Determine the (x, y) coordinate at the center of the cell enclosing the given text.  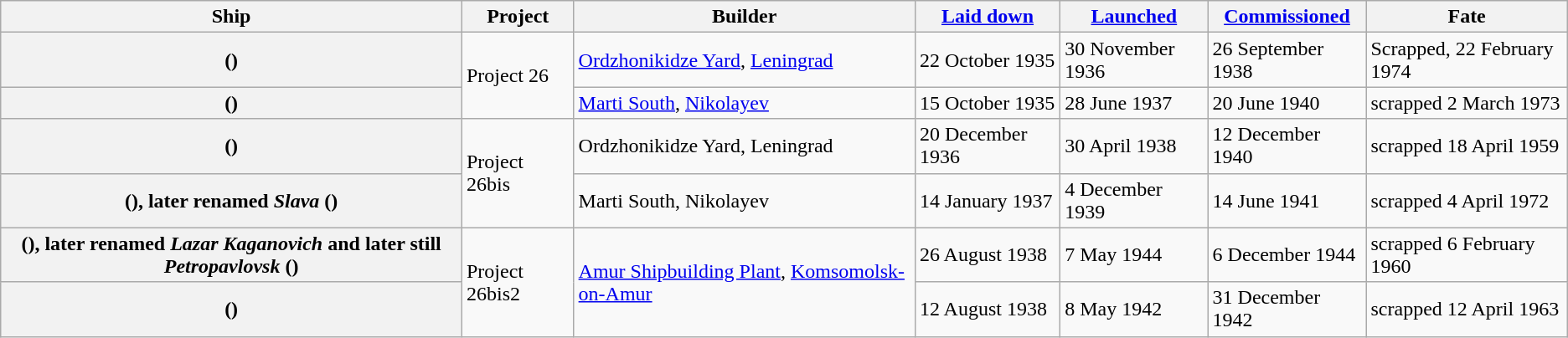
26 August 1938 (987, 254)
12 December 1940 (1287, 146)
Project 26 (518, 75)
30 April 1938 (1134, 146)
Amur Shipbuilding Plant, Komsomolsk-on-Amur (744, 282)
20 June 1940 (1287, 103)
scrapped 4 April 1972 (1467, 201)
scrapped 18 April 1959 (1467, 146)
Scrapped, 22 February 1974 (1467, 60)
Fate (1467, 17)
(), later renamed Lazar Kaganovich and later still Petropavlovsk () (231, 254)
15 October 1935 (987, 103)
14 January 1937 (987, 201)
22 October 1935 (987, 60)
28 June 1937 (1134, 103)
scrapped 2 March 1973 (1467, 103)
Project 26bis (518, 173)
Commissioned (1287, 17)
8 May 1942 (1134, 310)
7 May 1944 (1134, 254)
6 December 1944 (1287, 254)
scrapped 12 April 1963 (1467, 310)
20 December 1936 (987, 146)
12 August 1938 (987, 310)
14 June 1941 (1287, 201)
Laid down (987, 17)
Builder (744, 17)
30 November 1936 (1134, 60)
31 December 1942 (1287, 310)
Project 26bis2 (518, 282)
Launched (1134, 17)
26 September 1938 (1287, 60)
scrapped 6 February 1960 (1467, 254)
Ship (231, 17)
(), later renamed Slava () (231, 201)
Project (518, 17)
4 December 1939 (1134, 201)
